Provide the (x, y) coordinate of the cell's center where the given text is located.  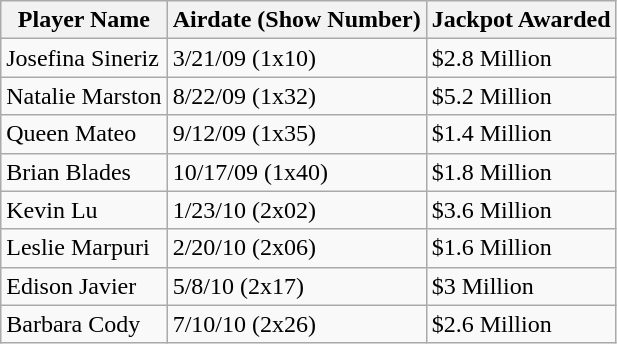
3/21/09 (1x10) (296, 58)
$1.8 Million (521, 172)
Edison Javier (84, 286)
$2.6 Million (521, 324)
7/10/10 (2x26) (296, 324)
8/22/09 (1x32) (296, 96)
$2.8 Million (521, 58)
Queen Mateo (84, 134)
$1.4 Million (521, 134)
Jackpot Awarded (521, 20)
Airdate (Show Number) (296, 20)
$3.6 Million (521, 210)
Kevin Lu (84, 210)
Natalie Marston (84, 96)
9/12/09 (1x35) (296, 134)
$1.6 Million (521, 248)
Brian Blades (84, 172)
1/23/10 (2x02) (296, 210)
Player Name (84, 20)
Barbara Cody (84, 324)
$3 Million (521, 286)
10/17/09 (1x40) (296, 172)
$5.2 Million (521, 96)
2/20/10 (2x06) (296, 248)
Leslie Marpuri (84, 248)
Josefina Sineriz (84, 58)
5/8/10 (2x17) (296, 286)
